Scan for the cell matching the given text and deliver its [x, y] coordinate at center. 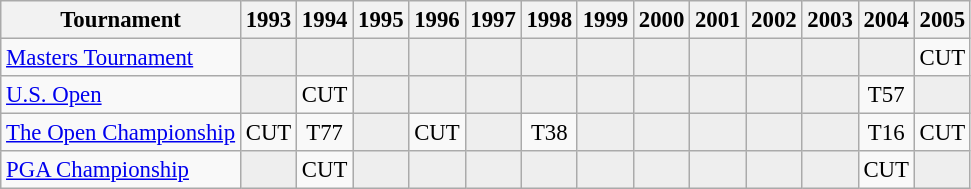
2001 [718, 20]
1997 [493, 20]
1994 [325, 20]
2002 [774, 20]
2000 [661, 20]
1999 [605, 20]
2005 [942, 20]
T16 [886, 133]
Tournament [121, 20]
Masters Tournament [121, 58]
U.S. Open [121, 95]
T57 [886, 95]
T77 [325, 133]
1993 [268, 20]
The Open Championship [121, 133]
1995 [381, 20]
1998 [549, 20]
T38 [549, 133]
1996 [437, 20]
2004 [886, 20]
2003 [830, 20]
PGA Championship [121, 170]
